Locate the cell with the specified text and output its [x, y] center coordinate. 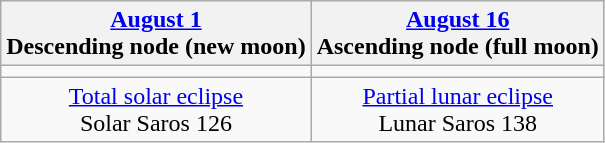
Total solar eclipseSolar Saros 126 [156, 110]
August 1Descending node (new moon) [156, 34]
August 16Ascending node (full moon) [458, 34]
Partial lunar eclipseLunar Saros 138 [458, 110]
